From the cell containing the given text, extract its center point as (x, y) coordinate. 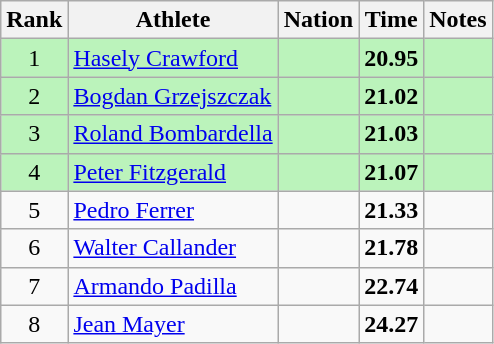
Hasely Crawford (173, 58)
Armando Padilla (173, 286)
Pedro Ferrer (173, 210)
3 (34, 134)
4 (34, 172)
21.03 (392, 134)
1 (34, 58)
Roland Bombardella (173, 134)
Bogdan Grzejszczak (173, 96)
8 (34, 324)
2 (34, 96)
21.78 (392, 248)
Walter Callander (173, 248)
5 (34, 210)
Jean Mayer (173, 324)
Peter Fitzgerald (173, 172)
6 (34, 248)
20.95 (392, 58)
Athlete (173, 20)
24.27 (392, 324)
Rank (34, 20)
Notes (458, 20)
22.74 (392, 286)
Nation (318, 20)
Time (392, 20)
7 (34, 286)
21.33 (392, 210)
21.07 (392, 172)
21.02 (392, 96)
